Scan for the cell matching the given text and deliver its [x, y] coordinate at center. 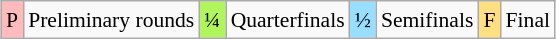
F [489, 20]
Semifinals [427, 20]
Preliminary rounds [111, 20]
½ [363, 20]
P [12, 20]
Quarterfinals [288, 20]
Final [528, 20]
¼ [212, 20]
